Return (X, Y) of the center of cell containing provided text 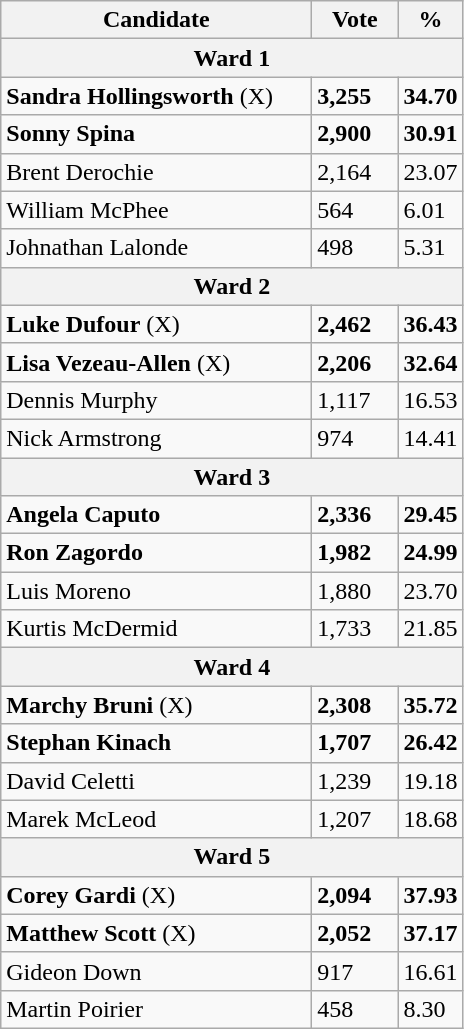
1,733 (355, 629)
Ward 5 (232, 857)
3,255 (355, 96)
2,336 (355, 515)
Sandra Hollingsworth (X) (156, 96)
21.85 (430, 629)
18.68 (430, 819)
37.17 (430, 933)
498 (355, 248)
1,239 (355, 781)
Dennis Murphy (156, 400)
Ward 1 (232, 58)
Martin Poirier (156, 1009)
Stephan Kinach (156, 743)
Marek McLeod (156, 819)
Ron Zagordo (156, 553)
1,880 (355, 591)
23.70 (430, 591)
32.64 (430, 362)
Ward 2 (232, 286)
Ward 4 (232, 667)
974 (355, 438)
2,164 (355, 172)
29.45 (430, 515)
Brent Derochie (156, 172)
2,052 (355, 933)
Gideon Down (156, 971)
David Celetti (156, 781)
26.42 (430, 743)
1,207 (355, 819)
Nick Armstrong (156, 438)
36.43 (430, 324)
Angela Caputo (156, 515)
Johnathan Lalonde (156, 248)
8.30 (430, 1009)
35.72 (430, 705)
Candidate (156, 20)
William McPhee (156, 210)
Kurtis McDermid (156, 629)
Matthew Scott (X) (156, 933)
2,094 (355, 895)
2,462 (355, 324)
1,707 (355, 743)
19.18 (430, 781)
% (430, 20)
458 (355, 1009)
Corey Gardi (X) (156, 895)
Ward 3 (232, 477)
23.07 (430, 172)
24.99 (430, 553)
2,308 (355, 705)
6.01 (430, 210)
Lisa Vezeau-Allen (X) (156, 362)
1,982 (355, 553)
16.53 (430, 400)
Marchy Bruni (X) (156, 705)
Vote (355, 20)
16.61 (430, 971)
Luis Moreno (156, 591)
5.31 (430, 248)
1,117 (355, 400)
14.41 (430, 438)
Luke Dufour (X) (156, 324)
2,206 (355, 362)
37.93 (430, 895)
34.70 (430, 96)
564 (355, 210)
917 (355, 971)
Sonny Spina (156, 134)
30.91 (430, 134)
2,900 (355, 134)
